Find where the given text appears and provide that cell's center as [X, Y] coordinate. 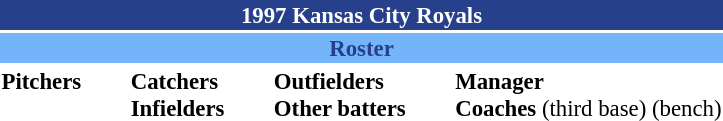
1997 Kansas City Royals [362, 15]
Roster [362, 48]
